Return the (X, Y) coordinate for the center point of the cell that contains the specified text.  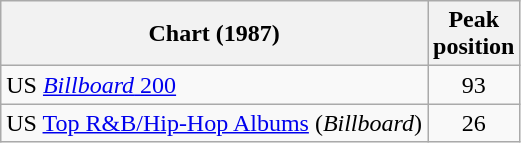
US Billboard 200 (214, 85)
Peakposition (474, 34)
93 (474, 85)
Chart (1987) (214, 34)
US Top R&B/Hip-Hop Albums (Billboard) (214, 123)
26 (474, 123)
